Output the [x, y] coordinate of the center of the cell containing the given text.  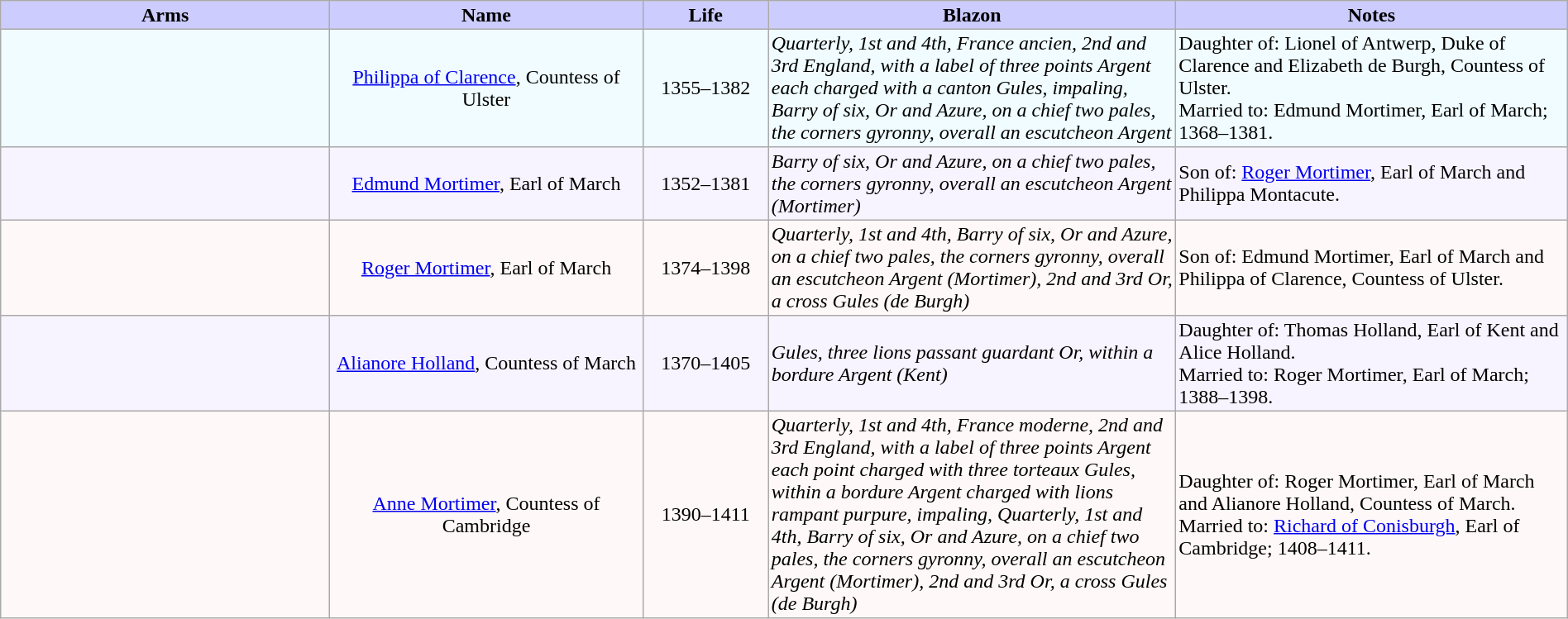
1374–1398 [705, 268]
Gules, three lions passant guardant Or, within a bordure Argent (Kent) [973, 364]
Arms [165, 15]
1370–1405 [705, 364]
Son of: Edmund Mortimer, Earl of March and Philippa of Clarence, Countess of Ulster. [1372, 268]
Barry of six, Or and Azure, on a chief two pales, the corners gyronny, overall an escutcheon Argent (Mortimer) [973, 183]
1352–1381 [705, 183]
Daughter of: Thomas Holland, Earl of Kent and Alice Holland.Married to: Roger Mortimer, Earl of March; 1388–1398. [1372, 364]
Philippa of Clarence, Countess of Ulster [486, 88]
Life [705, 15]
1390–1411 [705, 514]
Daughter of: Roger Mortimer, Earl of March and Alianore Holland, Countess of March.Married to: Richard of Conisburgh, Earl of Cambridge; 1408–1411. [1372, 514]
Name [486, 15]
Son of: Roger Mortimer, Earl of March and Philippa Montacute. [1372, 183]
Notes [1372, 15]
1355–1382 [705, 88]
Anne Mortimer, Countess of Cambridge [486, 514]
Daughter of: Lionel of Antwerp, Duke of Clarence and Elizabeth de Burgh, Countess of Ulster.Married to: Edmund Mortimer, Earl of March; 1368–1381. [1372, 88]
Blazon [973, 15]
Roger Mortimer, Earl of March [486, 268]
Edmund Mortimer, Earl of March [486, 183]
Alianore Holland, Countess of March [486, 364]
